Capture the cell that displays the provided text and extract its (X, Y) central coordinate. 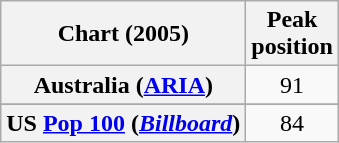
Australia (ARIA) (124, 85)
US Pop 100 (Billboard) (124, 123)
Chart (2005) (124, 34)
91 (292, 85)
84 (292, 123)
Peakposition (292, 34)
